Pinpoint the cell where the given text exists, returning its (x, y) midpoint coordinate. 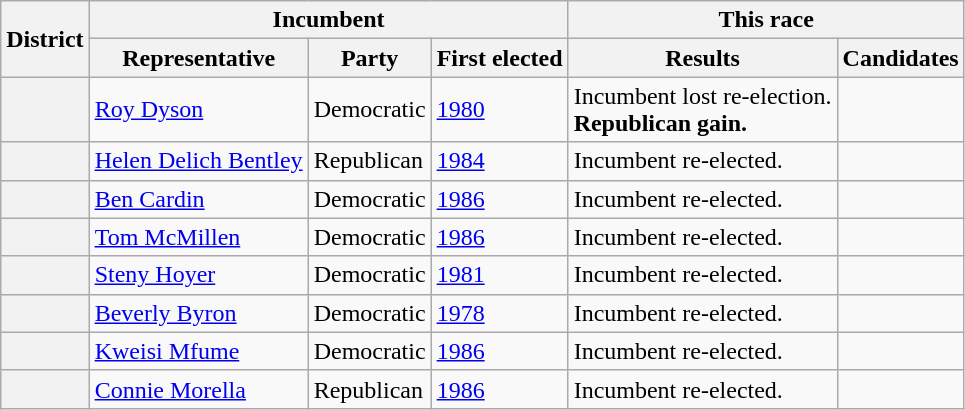
Connie Morella (198, 389)
Incumbent lost re-election.Republican gain. (702, 110)
1981 (500, 275)
Beverly Byron (198, 313)
Steny Hoyer (198, 275)
1978 (500, 313)
Ben Cardin (198, 199)
District (45, 39)
Representative (198, 58)
1980 (500, 110)
Tom McMillen (198, 237)
Kweisi Mfume (198, 351)
Helen Delich Bentley (198, 161)
Roy Dyson (198, 110)
Results (702, 58)
Candidates (900, 58)
This race (766, 20)
Party (370, 58)
Incumbent (328, 20)
1984 (500, 161)
First elected (500, 58)
